For the text-containing cell, return its midpoint in [X, Y] coordinate format. 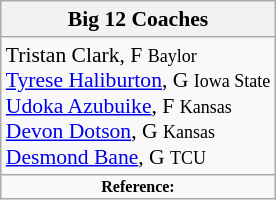
Big 12 Coaches [138, 19]
Tristan Clark, F BaylorTyrese Haliburton, G Iowa StateUdoka Azubuike, F KansasDevon Dotson, G KansasDesmond Bane, G TCU [138, 106]
Reference: [138, 186]
